Return [x, y] of the center of cell containing provided text 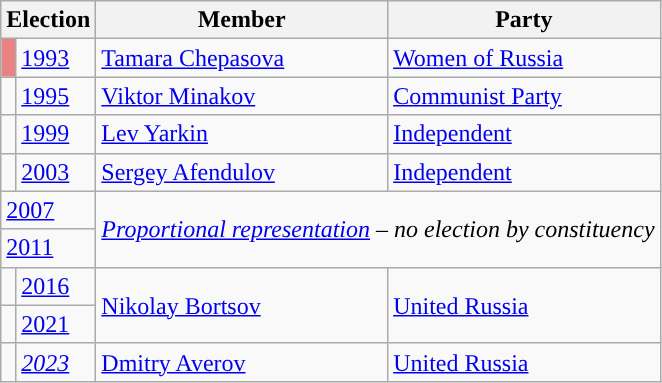
Election [48, 20]
Viktor Minakov [242, 96]
Party [524, 20]
Women of Russia [524, 58]
Member [242, 20]
Nikolay Bortsov [242, 305]
2011 [48, 248]
Dmitry Averov [242, 362]
2021 [56, 324]
1993 [56, 58]
Sergey Afendulov [242, 172]
2023 [56, 362]
Proportional representation – no election by constituency [378, 229]
Lev Yarkin [242, 134]
2003 [56, 172]
1995 [56, 96]
1999 [56, 134]
Communist Party [524, 96]
Tamara Chepasova [242, 58]
2016 [56, 286]
2007 [48, 210]
